Determine the [x, y] coordinate at the center of the cell enclosing the given text.  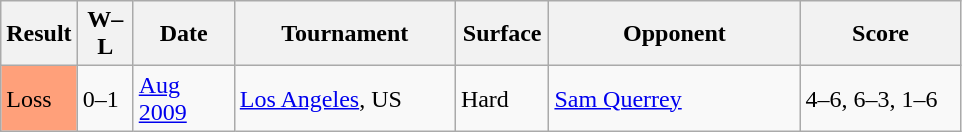
Hard [502, 98]
Opponent [674, 34]
4–6, 6–3, 1–6 [880, 98]
Sam Querrey [674, 98]
Los Angeles, US [344, 98]
Aug 2009 [184, 98]
0–1 [105, 98]
Surface [502, 34]
Result [39, 34]
Loss [39, 98]
Tournament [344, 34]
Date [184, 34]
Score [880, 34]
W–L [105, 34]
